Return (X, Y) of the center of cell containing provided text 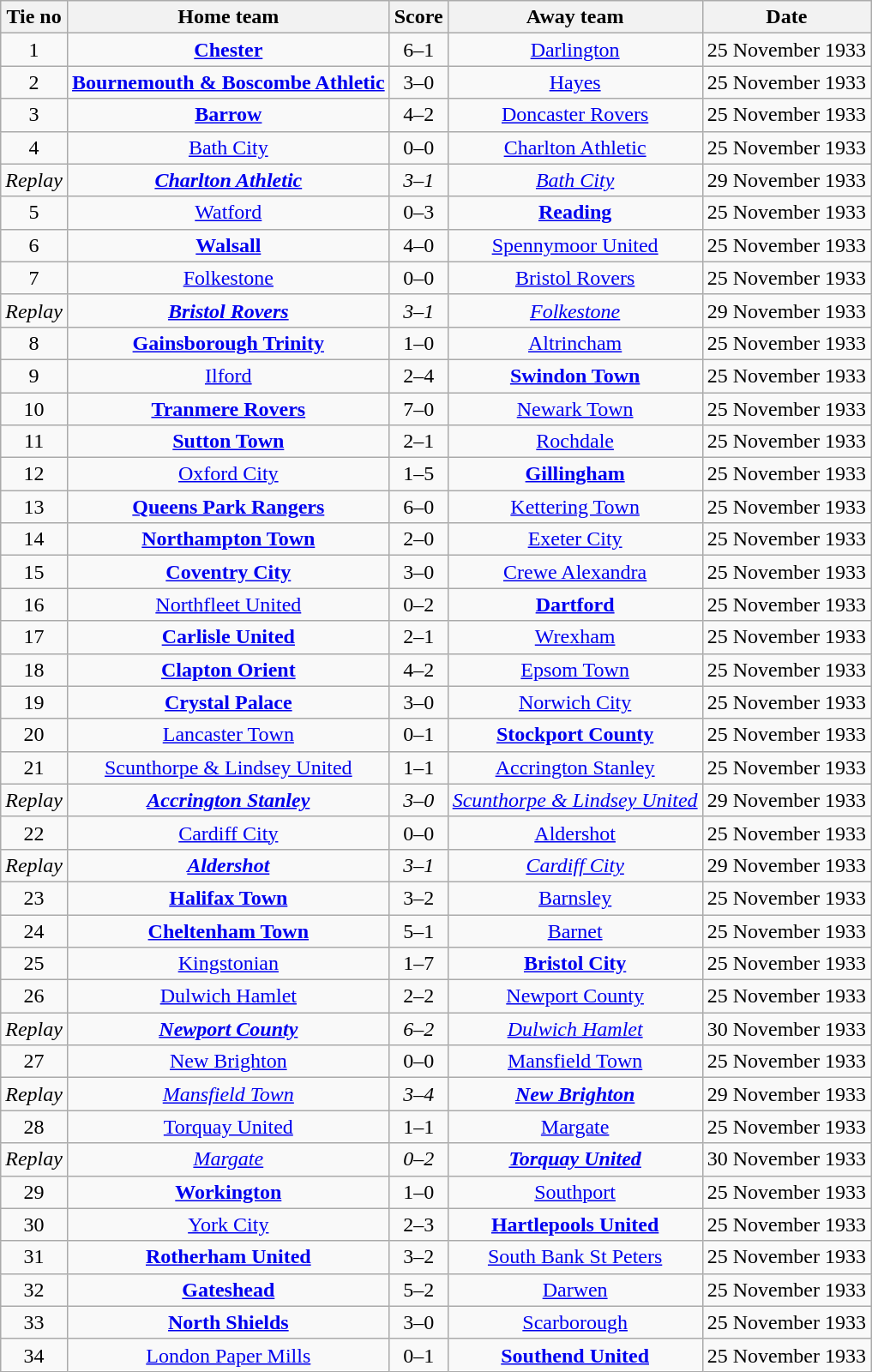
Rotherham United (228, 1257)
Gillingham (574, 474)
10 (34, 409)
Doncaster Rovers (574, 115)
Southport (574, 1192)
Watford (228, 213)
Barrow (228, 115)
2–0 (418, 539)
Clapton Orient (228, 670)
North Shields (228, 1322)
Exeter City (574, 539)
Dartford (574, 605)
33 (34, 1322)
1–5 (418, 474)
Halifax Town (228, 898)
34 (34, 1355)
Cheltenham Town (228, 930)
2–2 (418, 996)
0–3 (418, 213)
Darlington (574, 50)
Away team (574, 17)
Oxford City (228, 474)
Kingstonian (228, 964)
6–0 (418, 507)
13 (34, 507)
18 (34, 670)
6–2 (418, 1029)
South Bank St Peters (574, 1257)
26 (34, 996)
Norwich City (574, 702)
4 (34, 147)
19 (34, 702)
7–0 (418, 409)
30 (34, 1225)
Reading (574, 213)
Newark Town (574, 409)
29 (34, 1192)
Northampton Town (228, 539)
24 (34, 930)
31 (34, 1257)
Carlisle United (228, 637)
12 (34, 474)
25 (34, 964)
5 (34, 213)
Chester (228, 50)
Barnsley (574, 898)
Hayes (574, 82)
Home team (228, 17)
20 (34, 735)
Spennymoor United (574, 245)
Darwen (574, 1290)
1 (34, 50)
Scarborough (574, 1322)
Score (418, 17)
Stockport County (574, 735)
Hartlepools United (574, 1225)
5–2 (418, 1290)
Barnet (574, 930)
22 (34, 833)
London Paper Mills (228, 1355)
Gainsborough Trinity (228, 343)
Southend United (574, 1355)
Date (786, 17)
7 (34, 278)
32 (34, 1290)
3–4 (418, 1094)
2 (34, 82)
Rochdale (574, 442)
17 (34, 637)
1–7 (418, 964)
4–0 (418, 245)
2–4 (418, 376)
Tie no (34, 17)
15 (34, 572)
Walsall (228, 245)
Ilford (228, 376)
Gateshead (228, 1290)
Swindon Town (574, 376)
5–1 (418, 930)
14 (34, 539)
York City (228, 1225)
11 (34, 442)
16 (34, 605)
9 (34, 376)
6–1 (418, 50)
Coventry City (228, 572)
Bournemouth & Boscombe Athletic (228, 82)
Epsom Town (574, 670)
27 (34, 1062)
Kettering Town (574, 507)
Queens Park Rangers (228, 507)
23 (34, 898)
Workington (228, 1192)
Crewe Alexandra (574, 572)
Crystal Palace (228, 702)
8 (34, 343)
Altrincham (574, 343)
28 (34, 1127)
Sutton Town (228, 442)
Northfleet United (228, 605)
Wrexham (574, 637)
3 (34, 115)
Bristol City (574, 964)
21 (34, 767)
Lancaster Town (228, 735)
Tranmere Rovers (228, 409)
2–3 (418, 1225)
6 (34, 245)
